Output the [x, y] coordinate of the center of the cell containing the given text.  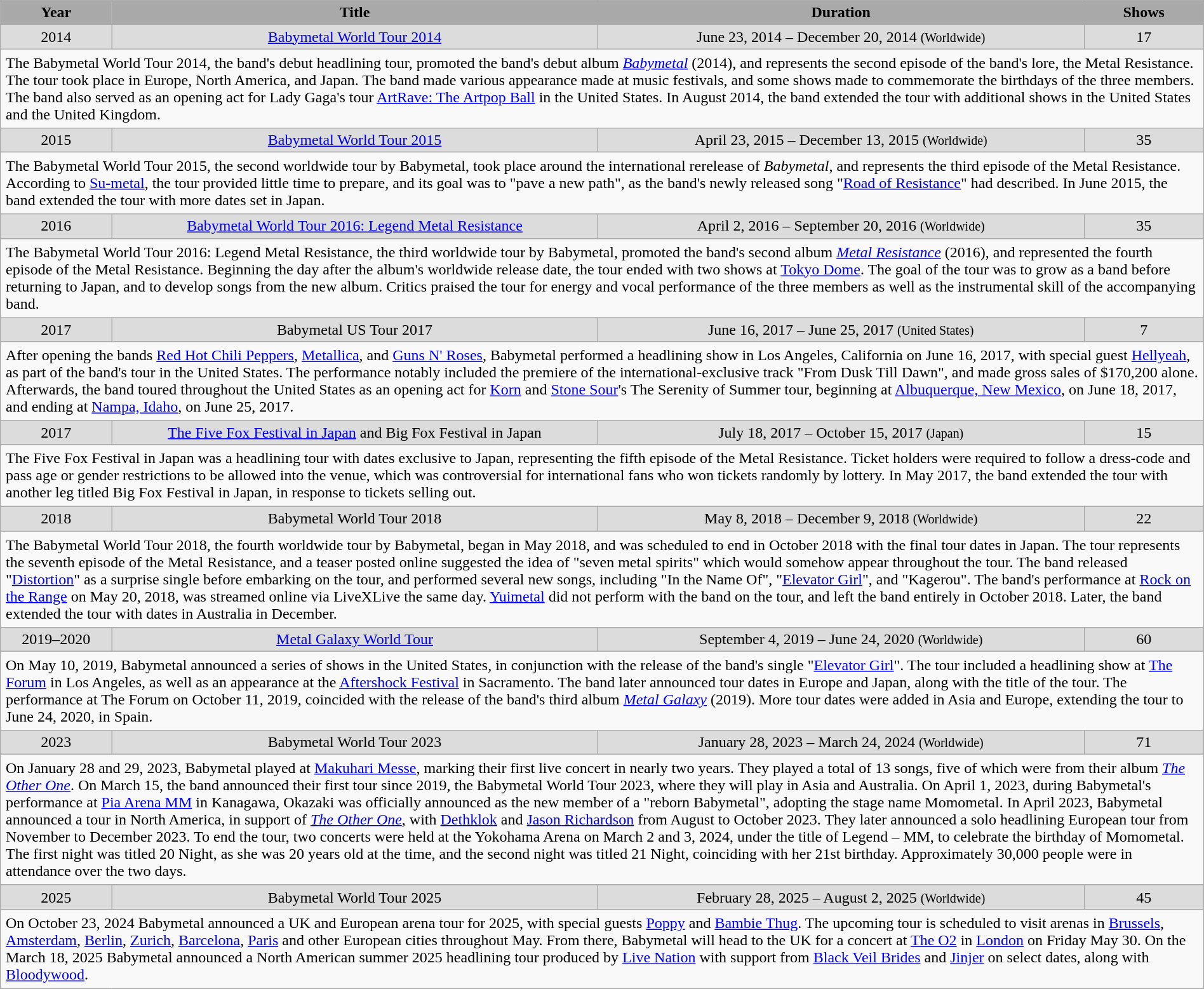
April 2, 2016 – September 20, 2016 (Worldwide) [841, 226]
June 23, 2014 – December 20, 2014 (Worldwide) [841, 37]
2014 [56, 37]
2018 [56, 519]
June 16, 2017 – June 25, 2017 (United States) [841, 330]
February 28, 2025 – August 2, 2025 (Worldwide) [841, 897]
Babymetal World Tour 2018 [355, 519]
April 23, 2015 – December 13, 2015 (Worldwide) [841, 140]
Shows [1144, 13]
7 [1144, 330]
Babymetal World Tour 2016: Legend Metal Resistance [355, 226]
2016 [56, 226]
Duration [841, 13]
The Five Fox Festival in Japan and Big Fox Festival in Japan [355, 433]
15 [1144, 433]
Babymetal US Tour 2017 [355, 330]
45 [1144, 897]
2025 [56, 897]
2019–2020 [56, 639]
Title [355, 13]
Babymetal World Tour 2015 [355, 140]
Babymetal World Tour 2014 [355, 37]
2023 [56, 743]
17 [1144, 37]
May 8, 2018 – December 9, 2018 (Worldwide) [841, 519]
60 [1144, 639]
July 18, 2017 – October 15, 2017 (Japan) [841, 433]
Babymetal World Tour 2025 [355, 897]
2015 [56, 140]
January 28, 2023 – March 24, 2024 (Worldwide) [841, 743]
71 [1144, 743]
Year [56, 13]
22 [1144, 519]
Metal Galaxy World Tour [355, 639]
September 4, 2019 – June 24, 2020 (Worldwide) [841, 639]
Babymetal World Tour 2023 [355, 743]
